Determine the (X, Y) coordinate at the center of the cell enclosing the given text.  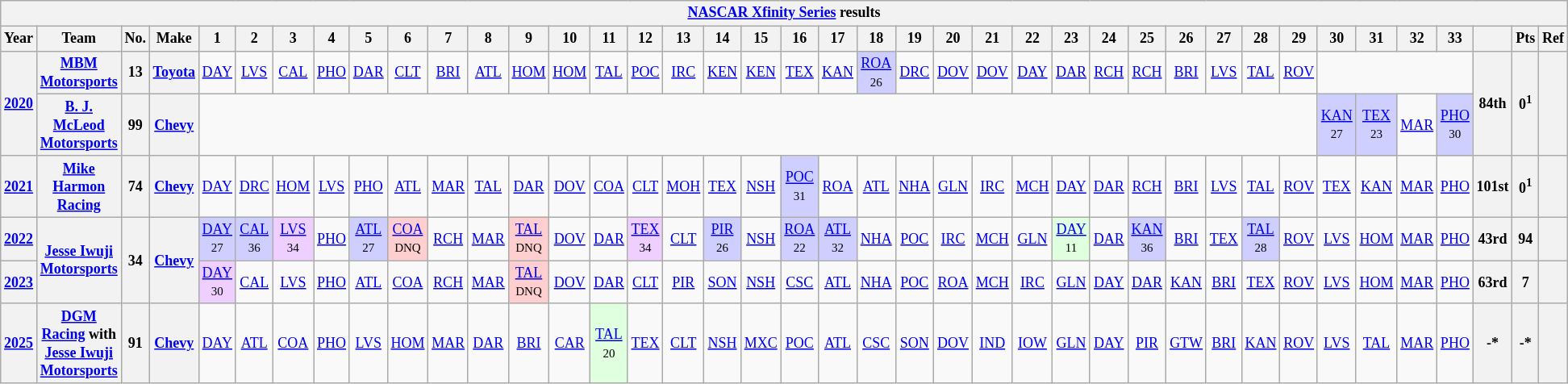
22 (1032, 39)
KAN36 (1147, 239)
8 (488, 39)
TEX34 (645, 239)
ATL27 (368, 239)
TEX23 (1376, 125)
34 (136, 260)
No. (136, 39)
MXC (761, 344)
COADNQ (408, 239)
MBM Motorsports (79, 73)
31 (1376, 39)
B. J. McLeod Motorsports (79, 125)
16 (800, 39)
23 (1071, 39)
2020 (19, 103)
1 (217, 39)
Year (19, 39)
DAY11 (1071, 239)
12 (645, 39)
ROA26 (876, 73)
101st (1492, 186)
27 (1224, 39)
LVS34 (294, 239)
91 (136, 344)
IND (992, 344)
43rd (1492, 239)
15 (761, 39)
2021 (19, 186)
94 (1526, 239)
NASCAR Xfinity Series results (784, 13)
84th (1492, 103)
9 (529, 39)
TAL28 (1261, 239)
21 (992, 39)
ATL32 (838, 239)
14 (723, 39)
CAR (569, 344)
Make (174, 39)
PIR26 (723, 239)
74 (136, 186)
Ref (1553, 39)
Pts (1526, 39)
CAL36 (254, 239)
KAN27 (1337, 125)
32 (1417, 39)
2023 (19, 282)
18 (876, 39)
20 (953, 39)
2025 (19, 344)
6 (408, 39)
3 (294, 39)
TAL20 (610, 344)
10 (569, 39)
63rd (1492, 282)
GTW (1186, 344)
2022 (19, 239)
Team (79, 39)
Toyota (174, 73)
MOH (684, 186)
11 (610, 39)
DGM Racing with Jesse Iwuji Motorsports (79, 344)
2 (254, 39)
ROA22 (800, 239)
5 (368, 39)
26 (1186, 39)
33 (1455, 39)
29 (1299, 39)
28 (1261, 39)
19 (915, 39)
PHO30 (1455, 125)
DAY27 (217, 239)
99 (136, 125)
30 (1337, 39)
24 (1108, 39)
17 (838, 39)
DAY30 (217, 282)
POC31 (800, 186)
IOW (1032, 344)
25 (1147, 39)
4 (332, 39)
Mike Harmon Racing (79, 186)
Jesse Iwuji Motorsports (79, 260)
